Output the [x, y] coordinate of the center of the cell containing the given text.  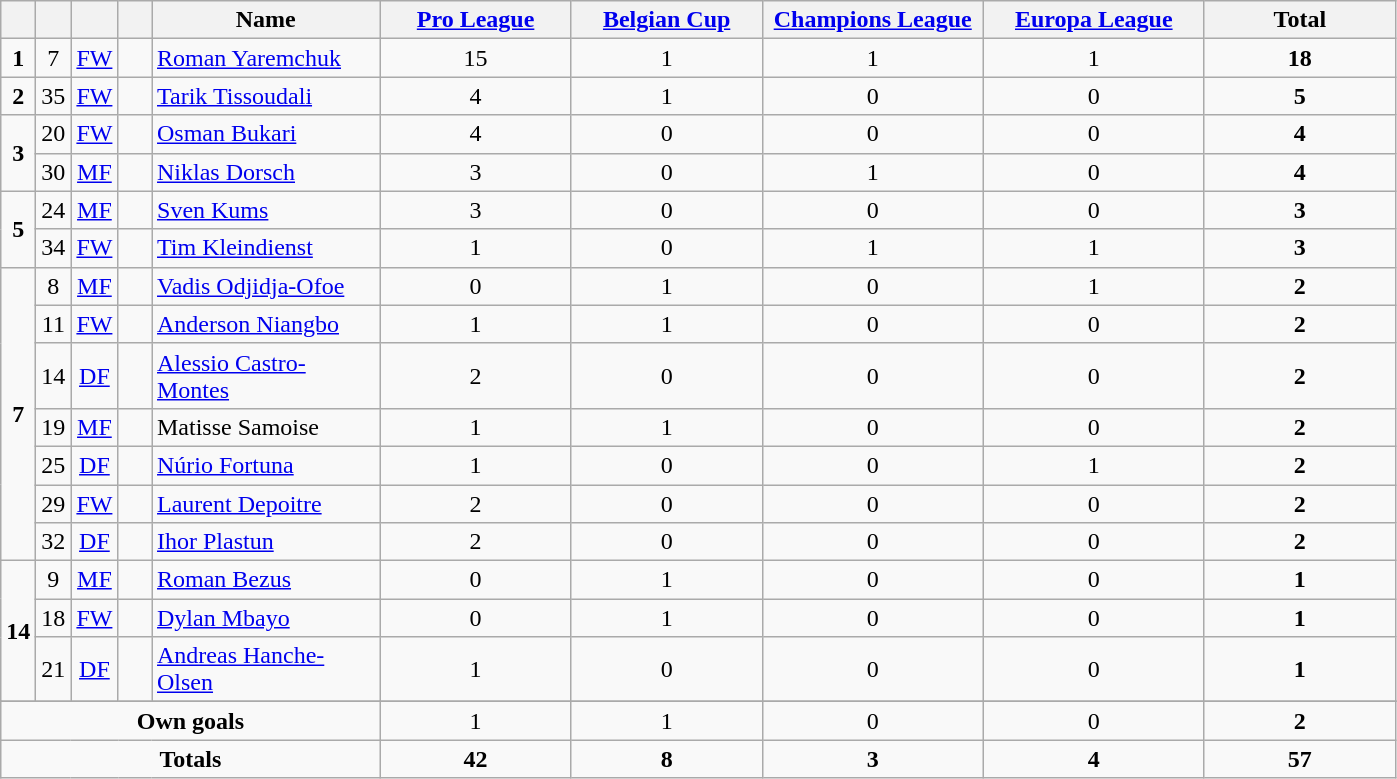
Roman Bezus [266, 580]
Total [1300, 20]
32 [54, 542]
30 [54, 172]
9 [54, 580]
42 [476, 759]
Champions League [872, 20]
Pro League [476, 20]
Roman Yaremchuk [266, 58]
Ihor Plastun [266, 542]
Niklas Dorsch [266, 172]
Tarik Tissoudali [266, 96]
21 [54, 670]
Own goals [190, 721]
57 [1300, 759]
Núrio Fortuna [266, 465]
Alessio Castro-Montes [266, 376]
Laurent Depoitre [266, 503]
20 [54, 134]
Europa League [1094, 20]
Osman Bukari [266, 134]
Totals [190, 759]
35 [54, 96]
29 [54, 503]
Matisse Samoise [266, 427]
Dylan Mbayo [266, 618]
Belgian Cup [666, 20]
11 [54, 324]
Sven Kums [266, 210]
Tim Kleindienst [266, 248]
Name [266, 20]
Vadis Odjidja-Ofoe [266, 286]
19 [54, 427]
25 [54, 465]
Anderson Niangbo [266, 324]
24 [54, 210]
15 [476, 58]
Andreas Hanche-Olsen [266, 670]
34 [54, 248]
